Search for the cell housing the specified text and yield its (x, y) center coordinate. 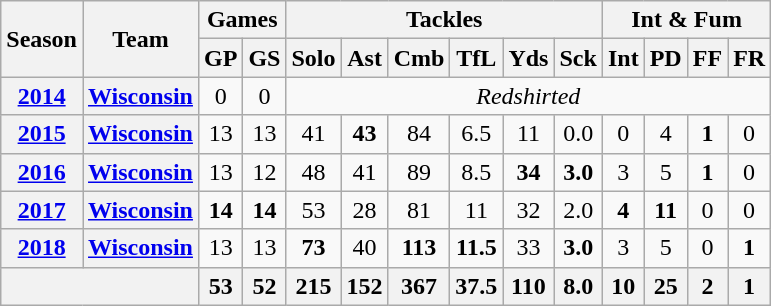
52 (264, 286)
GS (264, 58)
0.0 (578, 134)
152 (364, 286)
215 (314, 286)
48 (314, 172)
Int & Fum (686, 20)
10 (623, 286)
73 (314, 248)
Sck (578, 58)
113 (419, 248)
TfL (476, 58)
Redshirted (528, 96)
84 (419, 134)
FR (750, 58)
Yds (528, 58)
6.5 (476, 134)
2016 (42, 172)
25 (666, 286)
2017 (42, 210)
FF (707, 58)
2018 (42, 248)
89 (419, 172)
40 (364, 248)
Ast (364, 58)
Season (42, 39)
Solo (314, 58)
12 (264, 172)
11.5 (476, 248)
Team (140, 39)
2 (707, 286)
8.5 (476, 172)
110 (528, 286)
32 (528, 210)
Cmb (419, 58)
81 (419, 210)
37.5 (476, 286)
33 (528, 248)
2014 (42, 96)
34 (528, 172)
Tackles (444, 20)
367 (419, 286)
PD (666, 58)
GP (220, 58)
28 (364, 210)
2015 (42, 134)
2.0 (578, 210)
Int (623, 58)
8.0 (578, 286)
43 (364, 134)
Games (242, 20)
